Pinpoint the cell where the given text exists, returning its (X, Y) midpoint coordinate. 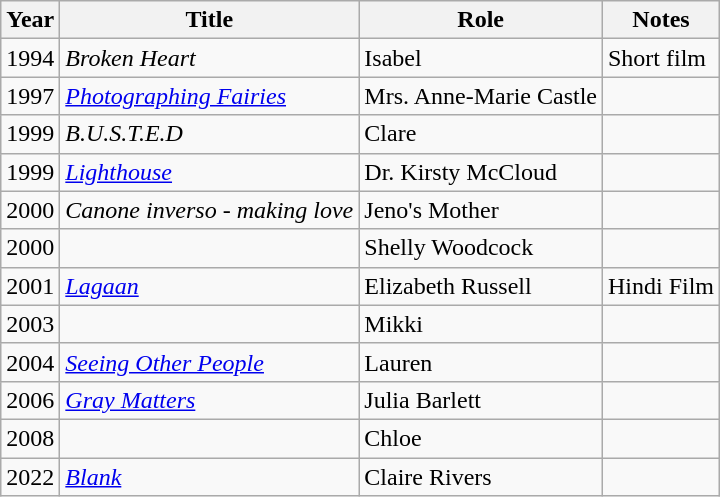
Role (481, 20)
Mrs. Anne-Marie Castle (481, 96)
Canone inverso - making love (210, 210)
Short film (660, 58)
2006 (30, 400)
2022 (30, 477)
Claire Rivers (481, 477)
Year (30, 20)
Clare (481, 134)
Shelly Woodcock (481, 248)
2003 (30, 324)
Mikki (481, 324)
2004 (30, 362)
Broken Heart (210, 58)
Isabel (481, 58)
Lighthouse (210, 172)
Seeing Other People (210, 362)
1997 (30, 96)
Lauren (481, 362)
Julia Barlett (481, 400)
2001 (30, 286)
Jeno's Mother (481, 210)
Notes (660, 20)
Dr. Kirsty McCloud (481, 172)
Photographing Fairies (210, 96)
Elizabeth Russell (481, 286)
Gray Matters (210, 400)
Chloe (481, 438)
Title (210, 20)
1994 (30, 58)
Blank (210, 477)
B.U.S.T.E.D (210, 134)
Hindi Film (660, 286)
Lagaan (210, 286)
2008 (30, 438)
